Extract the [x, y] coordinate from the center of the cell holding the provided text.  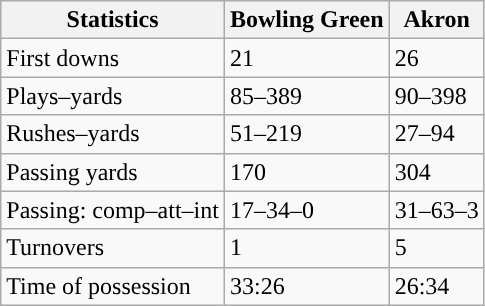
Turnovers [113, 248]
Passing yards [113, 172]
27–94 [436, 134]
17–34–0 [306, 210]
31–63–3 [436, 210]
26 [436, 58]
1 [306, 248]
5 [436, 248]
Plays–yards [113, 96]
Akron [436, 20]
304 [436, 172]
21 [306, 58]
Rushes–yards [113, 134]
85–389 [306, 96]
90–398 [436, 96]
51–219 [306, 134]
Statistics [113, 20]
26:34 [436, 286]
33:26 [306, 286]
Time of possession [113, 286]
Passing: comp–att–int [113, 210]
170 [306, 172]
First downs [113, 58]
Bowling Green [306, 20]
